Detect which cell encompasses the target text, then output its (x, y) center coordinate. 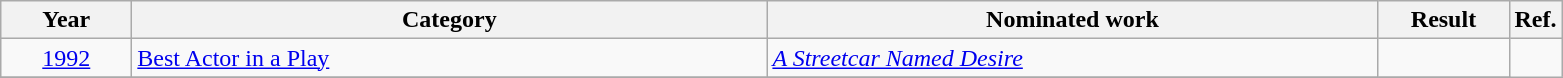
Ref. (1536, 20)
Category (450, 20)
Year (66, 20)
Result (1444, 20)
A Streetcar Named Desire (1072, 58)
1992 (66, 58)
Best Actor in a Play (450, 58)
Nominated work (1072, 20)
